Determine the [X, Y] coordinate at the center of the cell enclosing the given text.  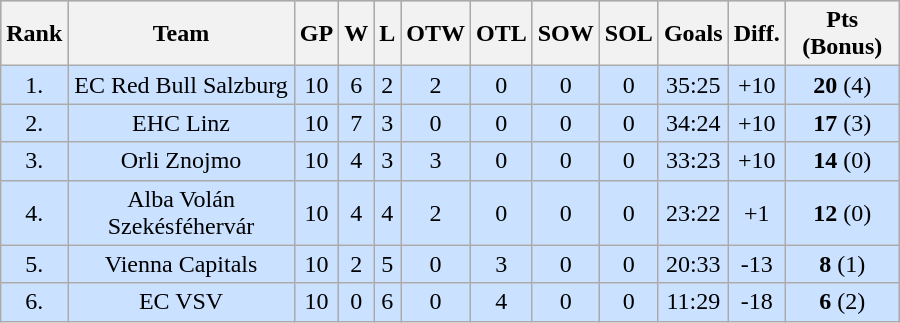
SOL [628, 34]
20:33 [693, 264]
12 (0) [842, 212]
Orli Znojmo [181, 161]
+1 [756, 212]
6. [34, 302]
35:25 [693, 85]
11:29 [693, 302]
W [356, 34]
20 (4) [842, 85]
Vienna Capitals [181, 264]
23:22 [693, 212]
4. [34, 212]
Rank [34, 34]
5 [388, 264]
Alba Volán Szekésféhervár [181, 212]
1. [34, 85]
7 [356, 123]
3. [34, 161]
14 (0) [842, 161]
OTW [436, 34]
Team [181, 34]
5. [34, 264]
6 (2) [842, 302]
-18 [756, 302]
EHC Linz [181, 123]
SOW [566, 34]
Diff. [756, 34]
EC Red Bull Salzburg [181, 85]
OTL [501, 34]
Pts (Bonus) [842, 34]
L [388, 34]
-13 [756, 264]
Goals [693, 34]
EC VSV [181, 302]
8 (1) [842, 264]
GP [316, 34]
17 (3) [842, 123]
2. [34, 123]
33:23 [693, 161]
34:24 [693, 123]
